For the text-containing cell, return its midpoint in (X, Y) coordinate format. 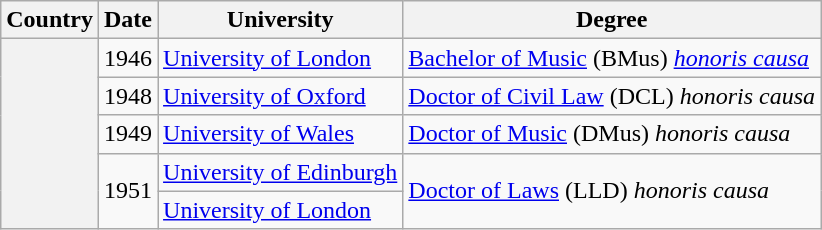
Bachelor of Music (BMus) honoris causa (612, 58)
1946 (128, 58)
University of Edinburgh (280, 172)
University of Oxford (280, 96)
1951 (128, 191)
Country (50, 20)
University of Wales (280, 134)
Doctor of Laws (LLD) honoris causa (612, 191)
1949 (128, 134)
Degree (612, 20)
Doctor of Music (DMus) honoris causa (612, 134)
University (280, 20)
Doctor of Civil Law (DCL) honoris causa (612, 96)
1948 (128, 96)
Date (128, 20)
